Return the (x, y) coordinate for the center point of the cell that contains the specified text.  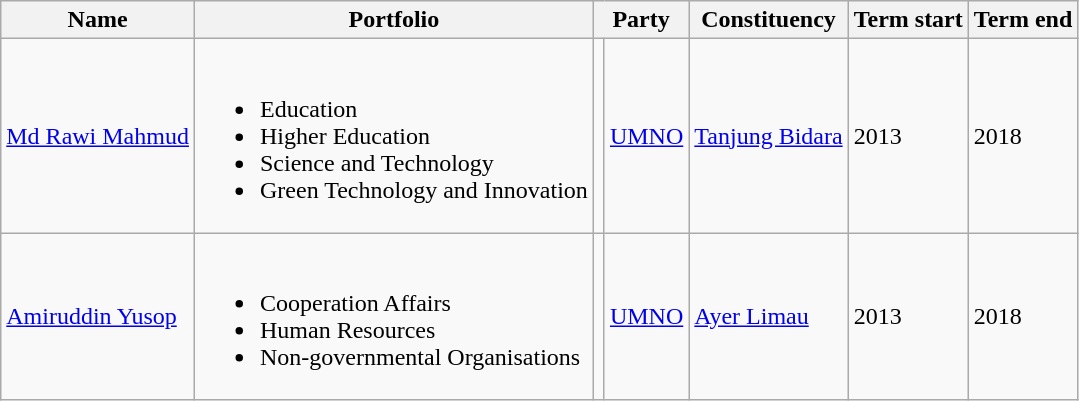
Ayer Limau (768, 316)
Term start (908, 20)
Portfolio (394, 20)
Md Rawi Mahmud (98, 136)
Tanjung Bidara (768, 136)
Constituency (768, 20)
Cooperation AffairsHuman ResourcesNon-governmental Organisations (394, 316)
EducationHigher EducationScience and TechnologyGreen Technology and Innovation (394, 136)
Term end (1023, 20)
Amiruddin Yusop (98, 316)
Name (98, 20)
Party (640, 20)
